Locate the cell with the specified text and output its [x, y] center coordinate. 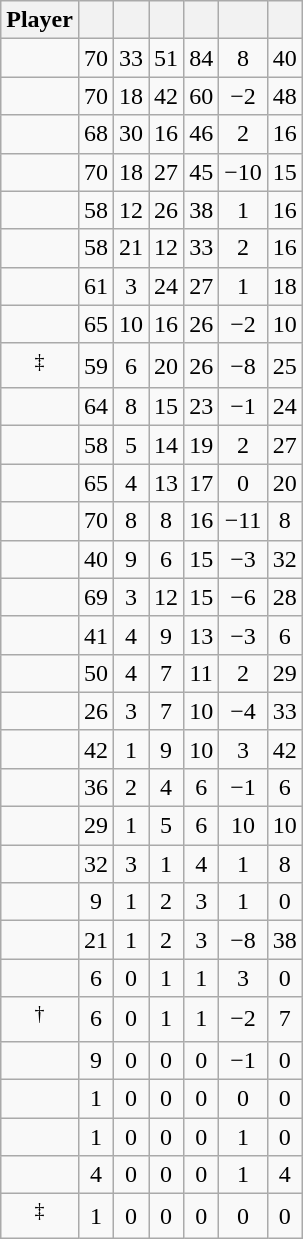
64 [96, 407]
69 [96, 597]
30 [132, 134]
25 [284, 366]
45 [202, 172]
84 [202, 58]
23 [202, 407]
51 [166, 58]
60 [202, 96]
Player [40, 20]
17 [202, 483]
48 [284, 96]
36 [96, 787]
−6 [244, 597]
46 [202, 134]
† [40, 1020]
−4 [244, 711]
−10 [244, 172]
50 [96, 673]
14 [166, 445]
61 [96, 286]
59 [96, 366]
11 [202, 673]
19 [202, 445]
−11 [244, 521]
28 [284, 597]
41 [96, 635]
68 [96, 134]
